Return the [X, Y] coordinate for the center point of the cell that contains the specified text.  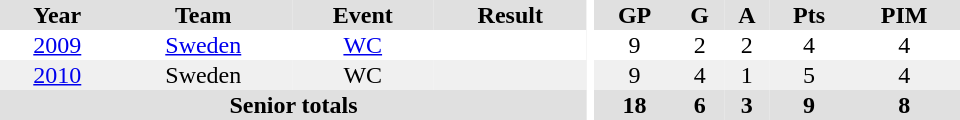
Pts [810, 15]
Result [511, 15]
5 [810, 75]
1 [747, 75]
8 [904, 105]
Event [363, 15]
GP [635, 15]
A [747, 15]
G [700, 15]
2010 [58, 75]
18 [635, 105]
Senior totals [294, 105]
6 [700, 105]
Year [58, 15]
3 [747, 105]
2009 [58, 45]
Team [204, 15]
PIM [904, 15]
